Search for the cell housing the specified text and yield its (X, Y) center coordinate. 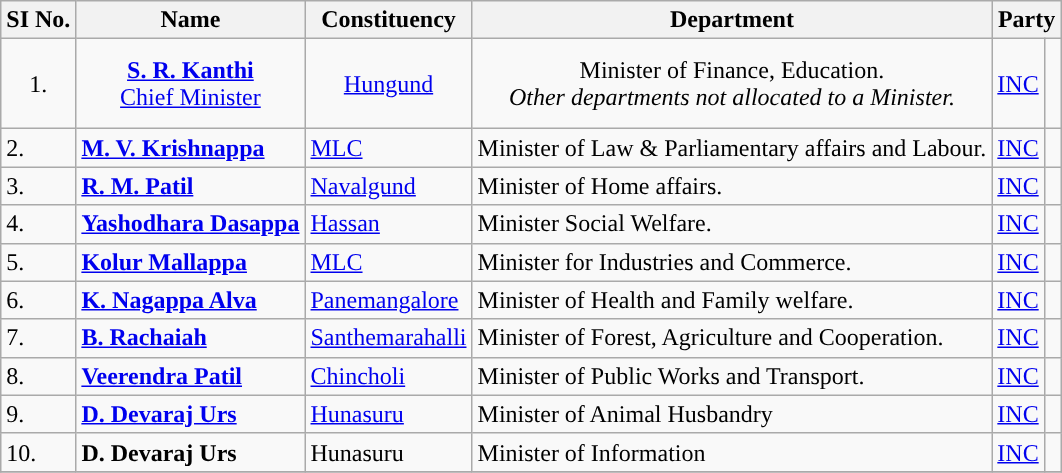
M. V. Krishnappa (190, 148)
Minister of Information (732, 452)
Minister of Health and Family welfare. (732, 300)
5. (38, 262)
K. Nagappa Alva (190, 300)
Minister of Law & Parliamentary affairs and Labour. (732, 148)
Minister of Forest, Agriculture and Cooperation. (732, 338)
1. (38, 84)
8. (38, 376)
Kolur Mallappa (190, 262)
7. (38, 338)
Minister of Animal Husbandry (732, 414)
9. (38, 414)
Party (1026, 20)
Minister of Finance, Education.Other departments not allocated to a Minister. (732, 84)
Panemangalore (388, 300)
SI No. (38, 20)
Minister Social Welfare. (732, 224)
Minister of Public Works and Transport. (732, 376)
Department (732, 20)
Navalgund (388, 186)
S. R. KanthiChief Minister (190, 84)
B. Rachaiah (190, 338)
Minister for Industries and Commerce. (732, 262)
Hassan (388, 224)
Chincholi (388, 376)
6. (38, 300)
R. M. Patil (190, 186)
Veerendra Patil (190, 376)
10. (38, 452)
Hungund (388, 84)
4. (38, 224)
Santhemarahalli (388, 338)
2. (38, 148)
Constituency (388, 20)
Yashodhara Dasappa (190, 224)
Name (190, 20)
3. (38, 186)
Minister of Home affairs. (732, 186)
